Output the [X, Y] coordinate of the center of the cell containing the given text.  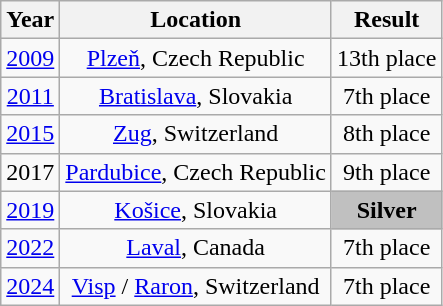
2011 [30, 96]
Result [386, 20]
Bratislava, Slovakia [196, 96]
Zug, Switzerland [196, 134]
2024 [30, 286]
Laval, Canada [196, 248]
13th place [386, 58]
Year [30, 20]
2015 [30, 134]
Plzeň, Czech Republic [196, 58]
Košice, Slovakia [196, 210]
2017 [30, 172]
2022 [30, 248]
Pardubice, Czech Republic [196, 172]
Visp / Raron, Switzerland [196, 286]
2009 [30, 58]
2019 [30, 210]
9th place [386, 172]
Location [196, 20]
Silver [386, 210]
8th place [386, 134]
